Identify which cell holds the provided text, then report its [x, y] central coordinate. 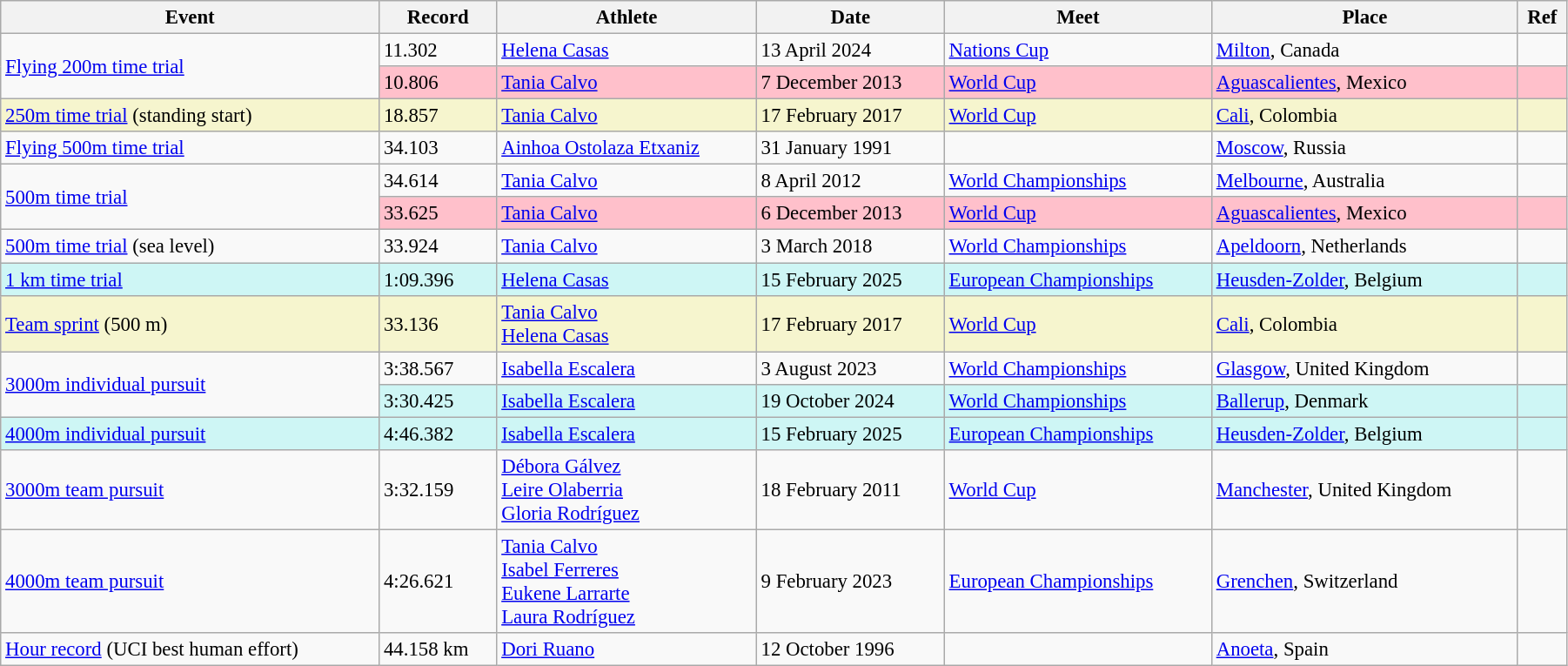
3:30.425 [439, 400]
Glasgow, United Kingdom [1364, 368]
Dori Ruano [627, 649]
33.924 [439, 246]
Moscow, Russia [1364, 148]
Event [190, 17]
1 km time trial [190, 279]
Hour record (UCI best human effort) [190, 649]
4000m team pursuit [190, 582]
Anoeta, Spain [1364, 649]
12 October 1996 [850, 649]
3 March 2018 [850, 246]
3000m individual pursuit [190, 385]
Meet [1077, 17]
3 August 2023 [850, 368]
33.625 [439, 213]
250m time trial (standing start) [190, 116]
Grenchen, Switzerland [1364, 582]
Melbourne, Australia [1364, 181]
Tania CalvoHelena Casas [627, 324]
Record [439, 17]
4:26.621 [439, 582]
19 October 2024 [850, 400]
Ballerup, Denmark [1364, 400]
3000m team pursuit [190, 490]
4000m individual pursuit [190, 434]
18 February 2011 [850, 490]
500m time trial [190, 197]
3:38.567 [439, 368]
Place [1364, 17]
Flying 200m time trial [190, 66]
44.158 km [439, 649]
Nations Cup [1077, 50]
Flying 500m time trial [190, 148]
34.103 [439, 148]
34.614 [439, 181]
1:09.396 [439, 279]
Tania CalvoIsabel FerreresEukene LarrarteLaura Rodríguez [627, 582]
9 February 2023 [850, 582]
13 April 2024 [850, 50]
Team sprint (500 m) [190, 324]
6 December 2013 [850, 213]
4:46.382 [439, 434]
33.136 [439, 324]
Manchester, United Kingdom [1364, 490]
10.806 [439, 83]
18.857 [439, 116]
500m time trial (sea level) [190, 246]
Athlete [627, 17]
7 December 2013 [850, 83]
11.302 [439, 50]
Débora GálvezLeire OlaberriaGloria Rodríguez [627, 490]
Ainhoa Ostolaza Etxaniz [627, 148]
3:32.159 [439, 490]
31 January 1991 [850, 148]
Date [850, 17]
Apeldoorn, Netherlands [1364, 246]
Ref [1542, 17]
Milton, Canada [1364, 50]
8 April 2012 [850, 181]
